Scan for the cell matching the given text and deliver its [X, Y] coordinate at center. 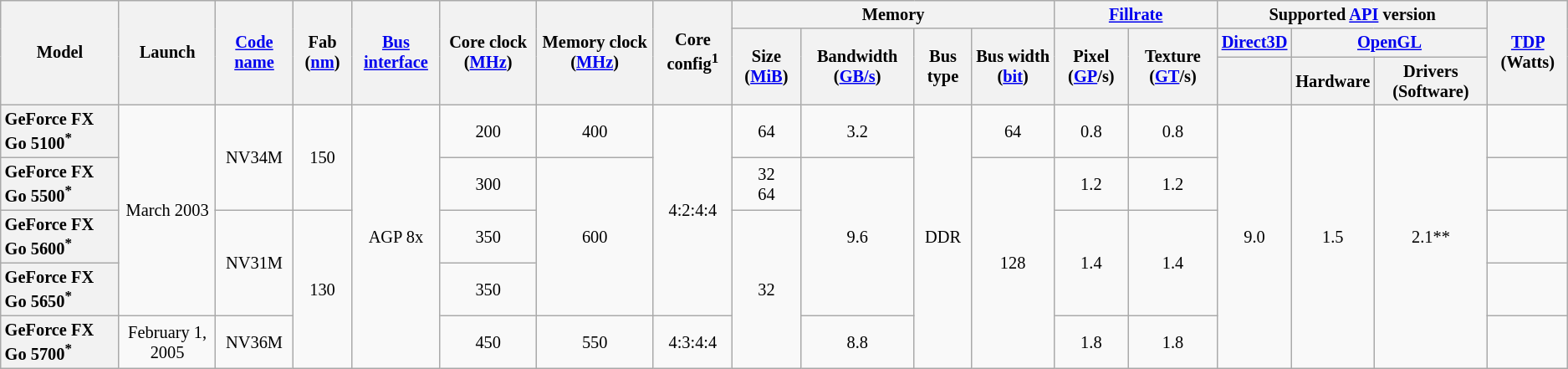
1.5 [1333, 236]
3264 [766, 184]
AGP 8x [396, 236]
Bandwidth (GB/s) [857, 67]
150 [323, 157]
128 [1014, 263]
GeForce FX Go 5650* [60, 290]
Texture (GT/s) [1172, 67]
Memory clock (MHz) [595, 52]
130 [323, 290]
9.0 [1254, 236]
Drivers (Software) [1431, 81]
4:2:4:4 [692, 210]
Core config1 [692, 52]
Model [60, 52]
Memory [893, 14]
Bus interface [396, 52]
8.8 [857, 341]
32 [766, 290]
Bus width (bit) [1014, 67]
TDP (Watts) [1528, 52]
Hardware [1333, 81]
9.6 [857, 236]
Core clock (MHz) [488, 52]
Fillrate [1136, 14]
Bus type [942, 67]
300 [488, 184]
450 [488, 341]
Pixel (GP/s) [1092, 67]
DDR [942, 236]
400 [595, 131]
OpenGL [1389, 43]
Size (MiB) [766, 67]
Launch [167, 52]
GeForce FX Go 5600* [60, 236]
March 2003 [167, 210]
Code name [254, 52]
Supported API version [1353, 14]
NV36M [254, 341]
600 [595, 236]
GeForce FX Go 5700* [60, 341]
3.2 [857, 131]
GeForce FX Go 5500* [60, 184]
Fab (nm) [323, 52]
550 [595, 341]
Direct3D [1254, 43]
4:3:4:4 [692, 341]
2.1** [1431, 236]
February 1, 2005 [167, 341]
NV31M [254, 263]
GeForce FX Go 5100* [60, 131]
NV34M [254, 157]
200 [488, 131]
